For the text-containing cell, return its midpoint in (X, Y) coordinate format. 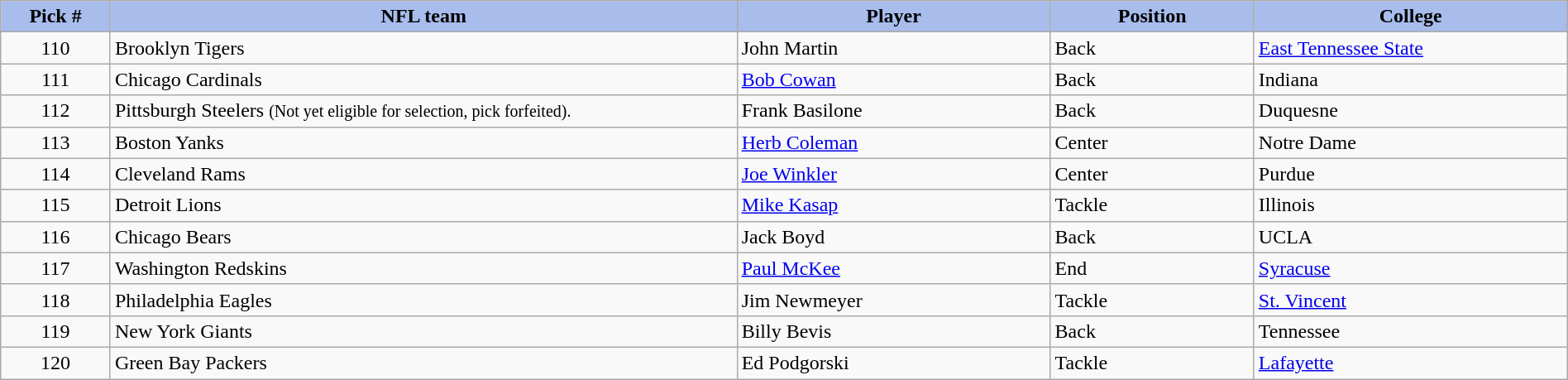
Illinois (1411, 205)
New York Giants (423, 331)
114 (56, 174)
Tennessee (1411, 331)
Duquesne (1411, 111)
UCLA (1411, 237)
St. Vincent (1411, 300)
112 (56, 111)
Player (893, 17)
Billy Bevis (893, 331)
Jack Boyd (893, 237)
Pittsburgh Steelers (Not yet eligible for selection, pick forfeited). (423, 111)
115 (56, 205)
Ed Podgorski (893, 363)
John Martin (893, 48)
116 (56, 237)
End (1152, 268)
113 (56, 142)
Joe Winkler (893, 174)
Herb Coleman (893, 142)
East Tennessee State (1411, 48)
120 (56, 363)
Chicago Cardinals (423, 79)
Notre Dame (1411, 142)
119 (56, 331)
Purdue (1411, 174)
Pick # (56, 17)
Indiana (1411, 79)
Lafayette (1411, 363)
110 (56, 48)
Washington Redskins (423, 268)
Brooklyn Tigers (423, 48)
117 (56, 268)
Frank Basilone (893, 111)
111 (56, 79)
Boston Yanks (423, 142)
Position (1152, 17)
Mike Kasap (893, 205)
Syracuse (1411, 268)
Bob Cowan (893, 79)
Detroit Lions (423, 205)
Philadelphia Eagles (423, 300)
Green Bay Packers (423, 363)
Jim Newmeyer (893, 300)
118 (56, 300)
NFL team (423, 17)
College (1411, 17)
Chicago Bears (423, 237)
Paul McKee (893, 268)
Cleveland Rams (423, 174)
